Output the (X, Y) coordinate of the center of the cell containing the given text.  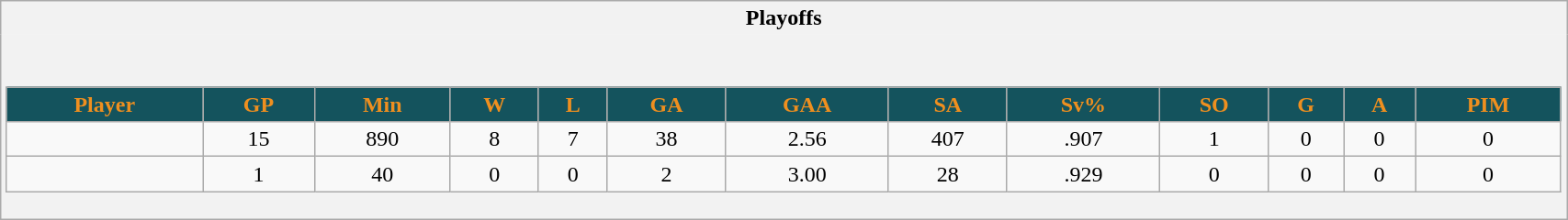
3.00 (807, 174)
G (1306, 104)
2 (667, 174)
.929 (1083, 174)
Player GP Min W L GA GAA SA Sv% SO G A PIM 15 890 8 7 38 2.56 407 .907 1 0 0 0 1 40 0 0 2 3.00 28 .929 0 0 0 0 (784, 126)
8 (494, 139)
SA (948, 104)
15 (259, 139)
A (1380, 104)
Sv% (1083, 104)
28 (948, 174)
W (494, 104)
GAA (807, 104)
407 (948, 139)
890 (382, 139)
7 (572, 139)
.907 (1083, 139)
38 (667, 139)
GP (259, 104)
40 (382, 174)
Player (105, 104)
Min (382, 104)
Playoffs (784, 18)
PIM (1488, 104)
SO (1213, 104)
2.56 (807, 139)
GA (667, 104)
L (572, 104)
